Detect which cell encompasses the target text, then output its (x, y) center coordinate. 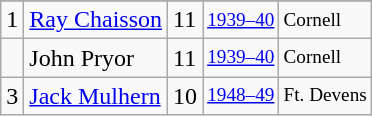
Ray Chaisson (96, 20)
3 (12, 96)
1948–49 (241, 96)
1 (12, 20)
Jack Mulhern (96, 96)
Ft. Devens (325, 96)
10 (186, 96)
John Pryor (96, 58)
